Return the (X, Y) coordinate for the center point of the cell that contains the specified text.  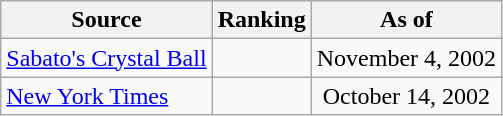
New York Times (106, 96)
Ranking (262, 20)
As of (406, 20)
Sabato's Crystal Ball (106, 58)
October 14, 2002 (406, 96)
November 4, 2002 (406, 58)
Source (106, 20)
